Provide the [X, Y] coordinate of the cell's center where the given text is located.  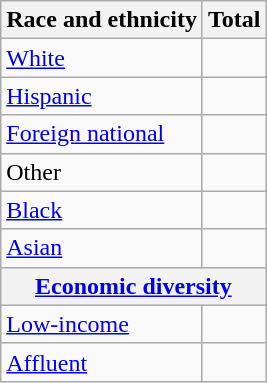
Affluent [102, 362]
Economic diversity [134, 286]
White [102, 58]
Other [102, 172]
Total [234, 20]
Asian [102, 248]
Foreign national [102, 134]
Race and ethnicity [102, 20]
Low-income [102, 324]
Black [102, 210]
Hispanic [102, 96]
